Locate the cell with the specified text and output its (x, y) center coordinate. 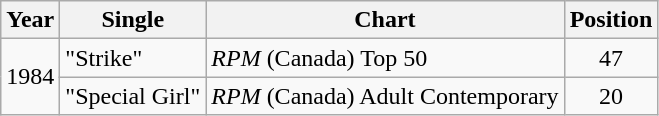
RPM (Canada) Top 50 (385, 58)
RPM (Canada) Adult Contemporary (385, 96)
Chart (385, 20)
Year (30, 20)
47 (611, 58)
"Strike" (133, 58)
20 (611, 96)
Position (611, 20)
Single (133, 20)
"Special Girl" (133, 96)
1984 (30, 77)
